Return the [X, Y] coordinate for the center point of the cell that contains the specified text.  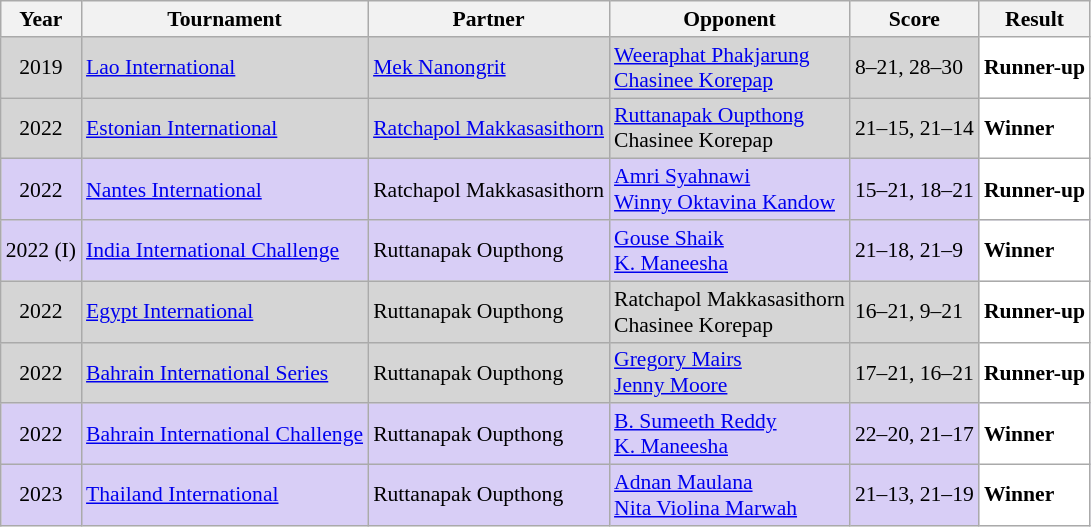
Result [1034, 19]
16–21, 9–21 [914, 312]
Thailand International [224, 496]
21–18, 21–9 [914, 250]
Adnan Maulana Nita Violina Marwah [730, 496]
India International Challenge [224, 250]
Weeraphat Phakjarung Chasinee Korepap [730, 68]
17–21, 16–21 [914, 372]
8–21, 28–30 [914, 68]
22–20, 21–17 [914, 434]
Score [914, 19]
Mek Nanongrit [488, 68]
Year [41, 19]
Egypt International [224, 312]
Opponent [730, 19]
Estonian International [224, 128]
Tournament [224, 19]
15–21, 18–21 [914, 190]
Lao International [224, 68]
2023 [41, 496]
Gouse Shaik K. Maneesha [730, 250]
Bahrain International Series [224, 372]
Ratchapol Makkasasithorn Chasinee Korepap [730, 312]
Ruttanapak Oupthong Chasinee Korepap [730, 128]
21–13, 21–19 [914, 496]
Nantes International [224, 190]
B. Sumeeth Reddy K. Maneesha [730, 434]
Amri Syahnawi Winny Oktavina Kandow [730, 190]
21–15, 21–14 [914, 128]
Gregory Mairs Jenny Moore [730, 372]
2022 (I) [41, 250]
2019 [41, 68]
Partner [488, 19]
Bahrain International Challenge [224, 434]
